Provide the [x, y] coordinate of the cell's center where the given text is located.  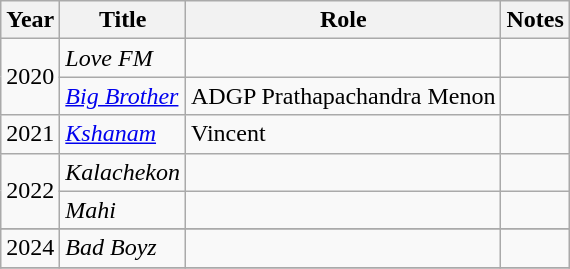
Love FM [123, 58]
Bad Boyz [123, 248]
Mahi [123, 210]
Big Brother [123, 96]
Vincent [344, 134]
Notes [535, 20]
2024 [30, 248]
Title [123, 20]
Kshanam [123, 134]
Year [30, 20]
Kalachekon [123, 172]
2022 [30, 191]
2020 [30, 77]
2021 [30, 134]
ADGP Prathapachandra Menon [344, 96]
Role [344, 20]
